Output the [x, y] coordinate of the center of the cell containing the given text.  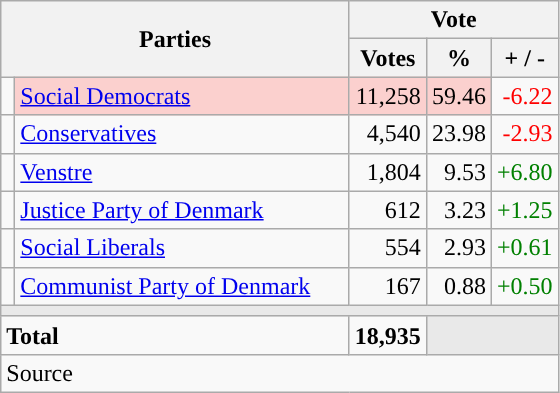
-6.22 [524, 96]
Total [176, 335]
+0.61 [524, 248]
-2.93 [524, 134]
2.93 [458, 248]
+6.80 [524, 172]
23.98 [458, 134]
4,540 [388, 134]
612 [388, 210]
Votes [388, 58]
Social Democrats [182, 96]
59.46 [458, 96]
Venstre [182, 172]
+0.50 [524, 286]
554 [388, 248]
Parties [176, 39]
9.53 [458, 172]
Social Liberals [182, 248]
167 [388, 286]
Conservatives [182, 134]
Source [280, 373]
% [458, 58]
0.88 [458, 286]
Vote [454, 20]
18,935 [388, 335]
3.23 [458, 210]
1,804 [388, 172]
Communist Party of Denmark [182, 286]
+1.25 [524, 210]
+ / - [524, 58]
11,258 [388, 96]
Justice Party of Denmark [182, 210]
